Extract the [x, y] coordinate from the center of the cell holding the provided text.  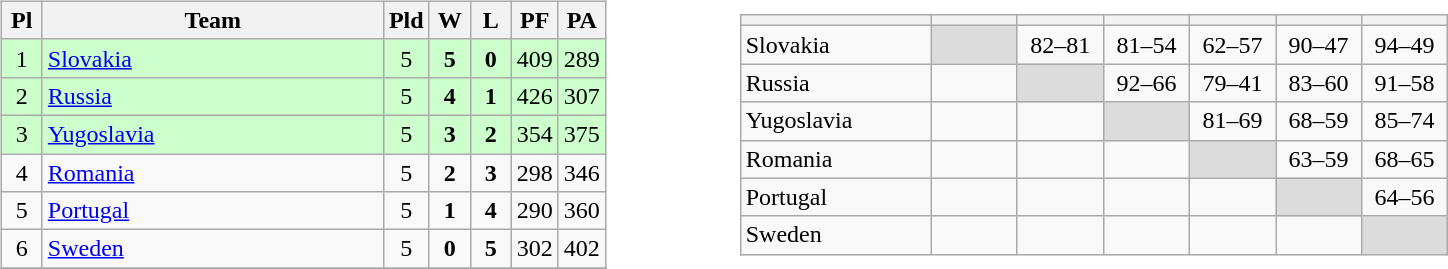
79–41 [1232, 83]
375 [582, 134]
346 [582, 173]
298 [534, 173]
94–49 [1405, 45]
289 [582, 58]
360 [582, 211]
402 [582, 249]
85–74 [1405, 121]
Pld [406, 20]
6 [22, 249]
81–54 [1146, 45]
83–60 [1319, 83]
409 [534, 58]
354 [534, 134]
81–69 [1232, 121]
Pl [22, 20]
426 [534, 96]
62–57 [1232, 45]
307 [582, 96]
PF [534, 20]
63–59 [1319, 159]
PA [582, 20]
302 [534, 249]
91–58 [1405, 83]
L [490, 20]
68–65 [1405, 159]
92–66 [1146, 83]
82–81 [1060, 45]
290 [534, 211]
64–56 [1405, 197]
68–59 [1319, 121]
W [450, 20]
Team [212, 20]
90–47 [1319, 45]
